Identify which cell holds the provided text, then report its [X, Y] central coordinate. 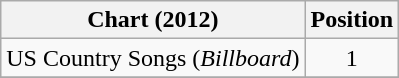
US Country Songs (Billboard) [153, 58]
1 [352, 58]
Chart (2012) [153, 20]
Position [352, 20]
